Search for the cell housing the specified text and yield its [x, y] center coordinate. 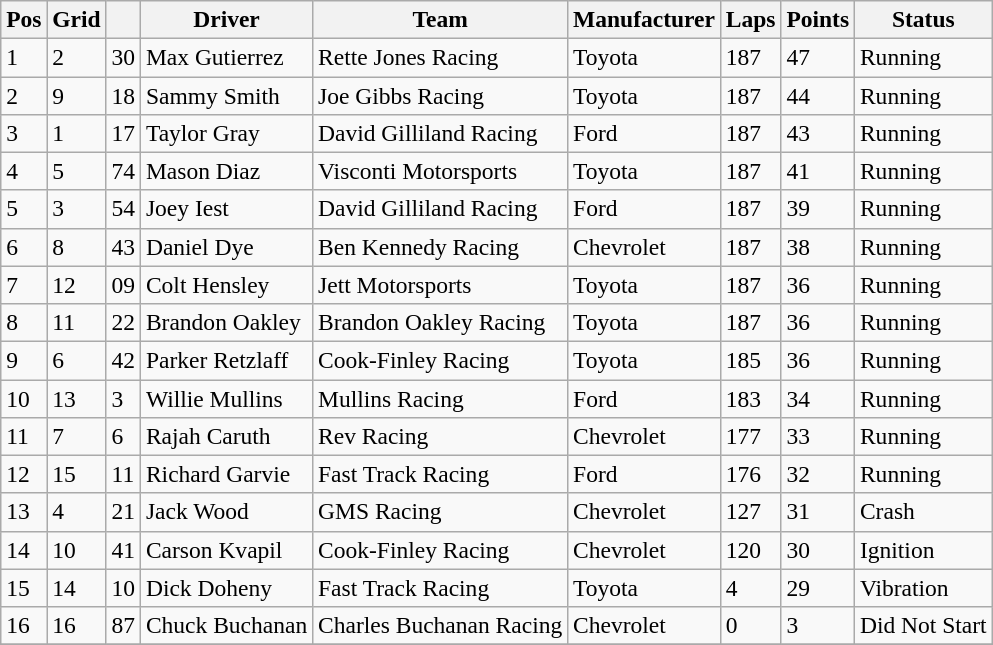
Rette Jones Racing [440, 57]
87 [123, 625]
Chuck Buchanan [226, 625]
Rajah Caruth [226, 436]
Rev Racing [440, 436]
Dick Doheny [226, 588]
183 [750, 398]
Ben Kennedy Racing [440, 247]
127 [750, 512]
Visconti Motorsports [440, 171]
Carson Kvapil [226, 550]
Richard Garvie [226, 474]
177 [750, 436]
Joe Gibbs Racing [440, 95]
Laps [750, 19]
Joey Iest [226, 209]
34 [818, 398]
Status [924, 19]
Mason Diaz [226, 171]
Taylor Gray [226, 133]
18 [123, 95]
21 [123, 512]
Max Gutierrez [226, 57]
44 [818, 95]
Willie Mullins [226, 398]
GMS Racing [440, 512]
38 [818, 247]
22 [123, 322]
Pos [24, 19]
Manufacturer [644, 19]
Crash [924, 512]
185 [750, 360]
17 [123, 133]
54 [123, 209]
47 [818, 57]
Jett Motorsports [440, 285]
31 [818, 512]
33 [818, 436]
Mullins Racing [440, 398]
74 [123, 171]
Charles Buchanan Racing [440, 625]
42 [123, 360]
Colt Hensley [226, 285]
176 [750, 474]
39 [818, 209]
Grid [76, 19]
Vibration [924, 588]
Did Not Start [924, 625]
Brandon Oakley [226, 322]
Team [440, 19]
Sammy Smith [226, 95]
Brandon Oakley Racing [440, 322]
Points [818, 19]
29 [818, 588]
0 [750, 625]
Driver [226, 19]
Jack Wood [226, 512]
Ignition [924, 550]
Daniel Dye [226, 247]
32 [818, 474]
Parker Retzlaff [226, 360]
09 [123, 285]
120 [750, 550]
